From the cell containing the given text, extract its center point as (X, Y) coordinate. 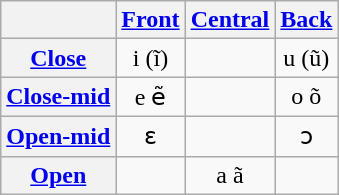
Close-mid (58, 97)
Close (58, 58)
o õ (306, 97)
u (ũ) (306, 58)
ɔ (306, 136)
e ẽ (150, 97)
i (ĩ) (150, 58)
Open (58, 175)
a ã (230, 175)
Central (230, 20)
Back (306, 20)
ɛ (150, 136)
Open-mid (58, 136)
Front (150, 20)
